Return the (X, Y) coordinate for the center point of the cell that contains the specified text.  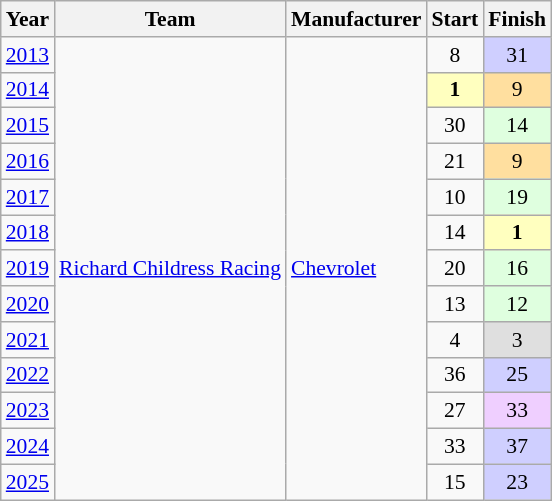
2013 (28, 55)
2015 (28, 126)
Manufacturer (356, 19)
36 (454, 375)
27 (454, 411)
2019 (28, 269)
2022 (28, 375)
8 (454, 55)
15 (454, 482)
Team (170, 19)
3 (517, 340)
21 (454, 162)
Chevrolet (356, 268)
2017 (28, 197)
2014 (28, 90)
Start (454, 19)
2021 (28, 340)
Richard Childress Racing (170, 268)
10 (454, 197)
23 (517, 482)
2023 (28, 411)
25 (517, 375)
2024 (28, 447)
30 (454, 126)
2020 (28, 304)
2016 (28, 162)
19 (517, 197)
13 (454, 304)
Finish (517, 19)
16 (517, 269)
20 (454, 269)
12 (517, 304)
4 (454, 340)
2018 (28, 233)
2025 (28, 482)
37 (517, 447)
Year (28, 19)
31 (517, 55)
